Output the (X, Y) coordinate of the center of the cell containing the given text.  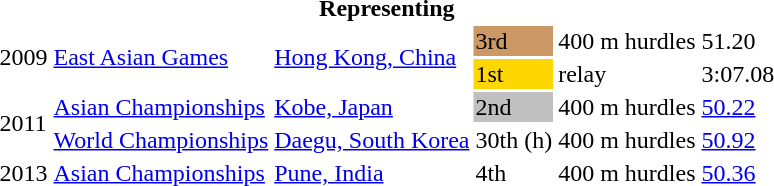
3rd (514, 41)
Hong Kong, China (372, 58)
Asian Championships (161, 107)
2nd (514, 107)
relay (627, 74)
Daegu, South Korea (372, 140)
30th (h) (514, 140)
Kobe, Japan (372, 107)
East Asian Games (161, 58)
World Championships (161, 140)
1st (514, 74)
